Search for the cell housing the specified text and yield its (X, Y) center coordinate. 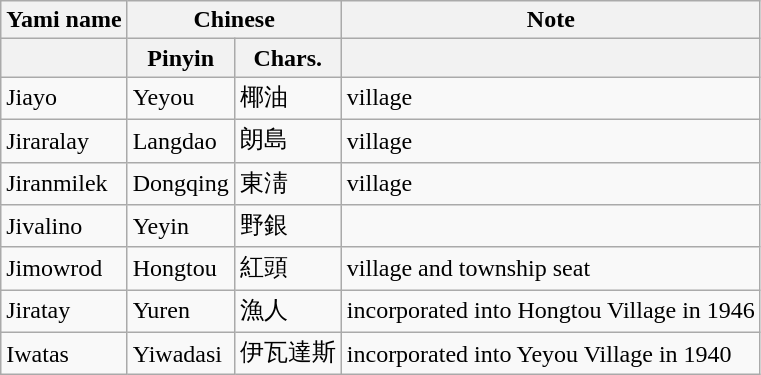
incorporated into Hongtou Village in 1946 (550, 312)
Jivalino (64, 226)
incorporated into Yeyou Village in 1940 (550, 354)
Jiraralay (64, 140)
東淸 (288, 184)
野銀 (288, 226)
Jiranmilek (64, 184)
Yeyou (180, 98)
Dongqing (180, 184)
Langdao (180, 140)
village and township seat (550, 268)
Chars. (288, 58)
伊瓦達斯 (288, 354)
漁人 (288, 312)
朗島 (288, 140)
Jimowrod (64, 268)
Jiratay (64, 312)
Hongtou (180, 268)
Yiwadasi (180, 354)
Iwatas (64, 354)
Pinyin (180, 58)
椰油 (288, 98)
Yami name (64, 20)
Yuren (180, 312)
Note (550, 20)
Jiayo (64, 98)
Chinese (234, 20)
Yeyin (180, 226)
紅頭 (288, 268)
